From the cell containing the given text, extract its center point as [X, Y] coordinate. 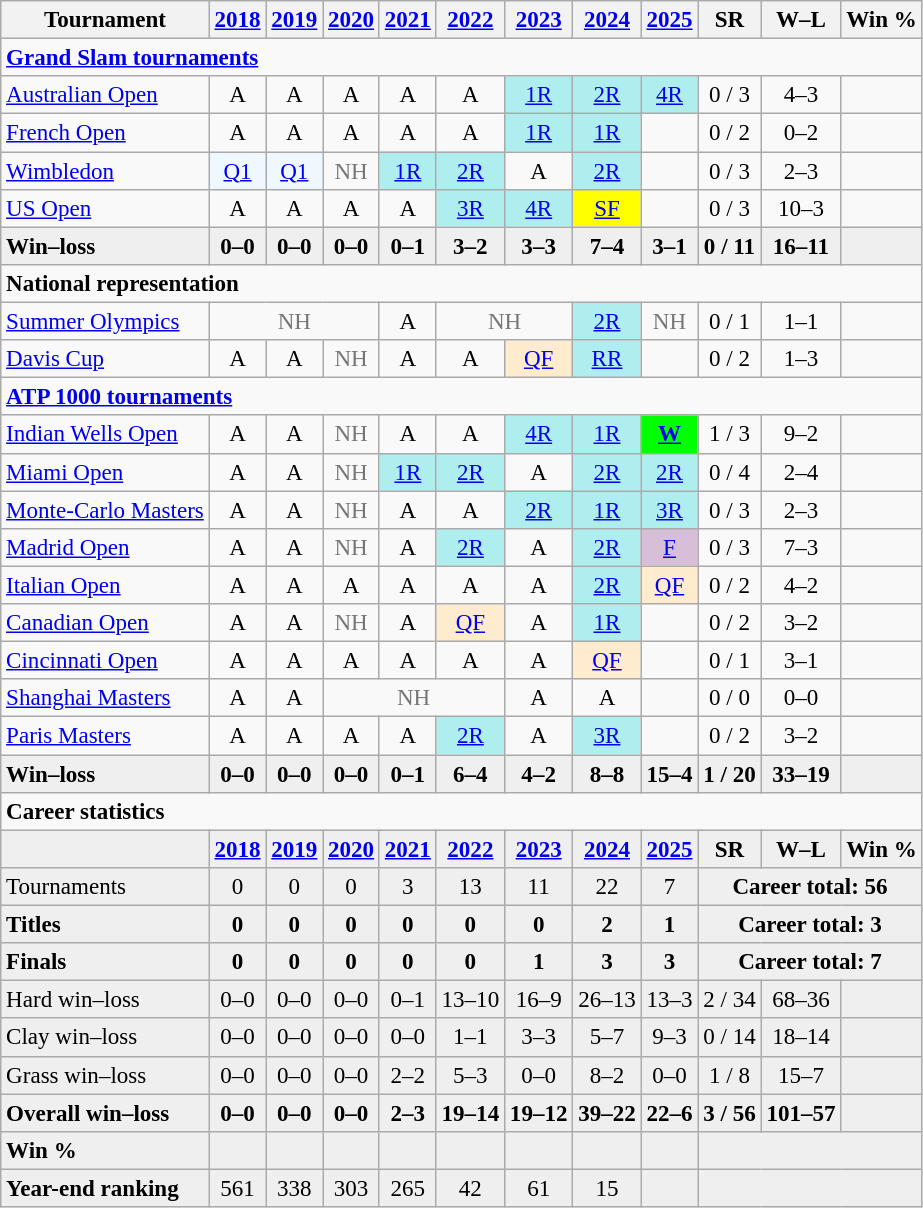
0 / 11 [730, 246]
2 [607, 925]
2–2 [408, 1075]
9–3 [670, 1038]
13 [470, 887]
0 / 0 [730, 698]
Monte-Carlo Masters [105, 510]
10–3 [801, 209]
42 [470, 1188]
33–19 [801, 774]
11 [539, 887]
8–8 [607, 774]
61 [539, 1188]
39–22 [607, 1113]
RR [607, 359]
15–4 [670, 774]
Career total: 3 [810, 925]
Tournament [105, 20]
Summer Olympics [105, 322]
13–3 [670, 1000]
Shanghai Masters [105, 698]
0 / 14 [730, 1038]
26–13 [607, 1000]
0–2 [801, 133]
4–3 [801, 95]
1 / 8 [730, 1075]
Finals [105, 962]
Miami Open [105, 472]
22–6 [670, 1113]
1 / 3 [730, 435]
6–4 [470, 774]
Year-end ranking [105, 1188]
9–2 [801, 435]
Indian Wells Open [105, 435]
1 / 20 [730, 774]
SF [607, 209]
US Open [105, 209]
16–9 [539, 1000]
3 / 56 [730, 1113]
French Open [105, 133]
Paris Masters [105, 736]
13–10 [470, 1000]
Titles [105, 925]
ATP 1000 tournaments [462, 397]
2–4 [801, 472]
Overall win–loss [105, 1113]
265 [408, 1188]
W [670, 435]
7–4 [607, 246]
0 / 4 [730, 472]
101–57 [801, 1113]
Hard win–loss [105, 1000]
15–7 [801, 1075]
Career total: 7 [810, 962]
Tournaments [105, 887]
Cincinnati Open [105, 661]
19–14 [470, 1113]
5–3 [470, 1075]
561 [238, 1188]
2 / 34 [730, 1000]
F [670, 548]
18–14 [801, 1038]
68–36 [801, 1000]
Madrid Open [105, 548]
Clay win–loss [105, 1038]
16–11 [801, 246]
Grand Slam tournaments [462, 58]
22 [607, 887]
Davis Cup [105, 359]
1–3 [801, 359]
338 [294, 1188]
19–12 [539, 1113]
National representation [462, 284]
303 [352, 1188]
Italian Open [105, 585]
8–2 [607, 1075]
Career statistics [462, 812]
Canadian Open [105, 623]
Wimbledon [105, 171]
Australian Open [105, 95]
5–7 [607, 1038]
7 [670, 887]
7–3 [801, 548]
15 [607, 1188]
Grass win–loss [105, 1075]
Career total: 56 [810, 887]
